From the cell containing the given text, extract its center point as (x, y) coordinate. 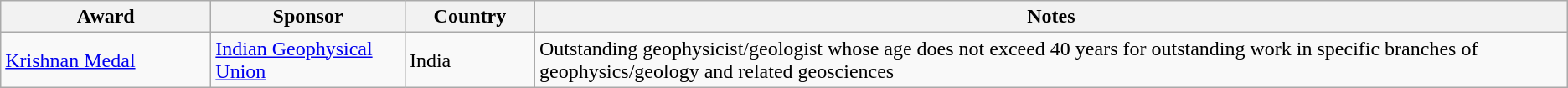
Country (469, 17)
India (469, 60)
Krishnan Medal (106, 60)
Notes (1050, 17)
Sponsor (308, 17)
Indian Geophysical Union (308, 60)
Award (106, 17)
